Detect which cell encompasses the target text, then output its (x, y) center coordinate. 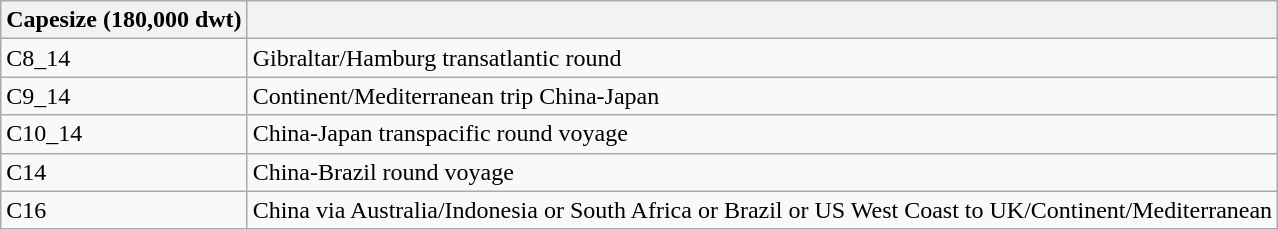
China-Japan transpacific round voyage (762, 134)
C16 (124, 210)
C10_14 (124, 134)
China via Australia/Indonesia or South Africa or Brazil or US West Coast to UK/Continent/Mediterranean (762, 210)
China-Brazil round voyage (762, 172)
Gibraltar/Hamburg transatlantic round (762, 58)
Continent/Mediterranean trip China-Japan (762, 96)
C9_14 (124, 96)
Capesize (180,000 dwt) (124, 20)
C14 (124, 172)
C8_14 (124, 58)
